Identify which cell holds the provided text, then report its (x, y) central coordinate. 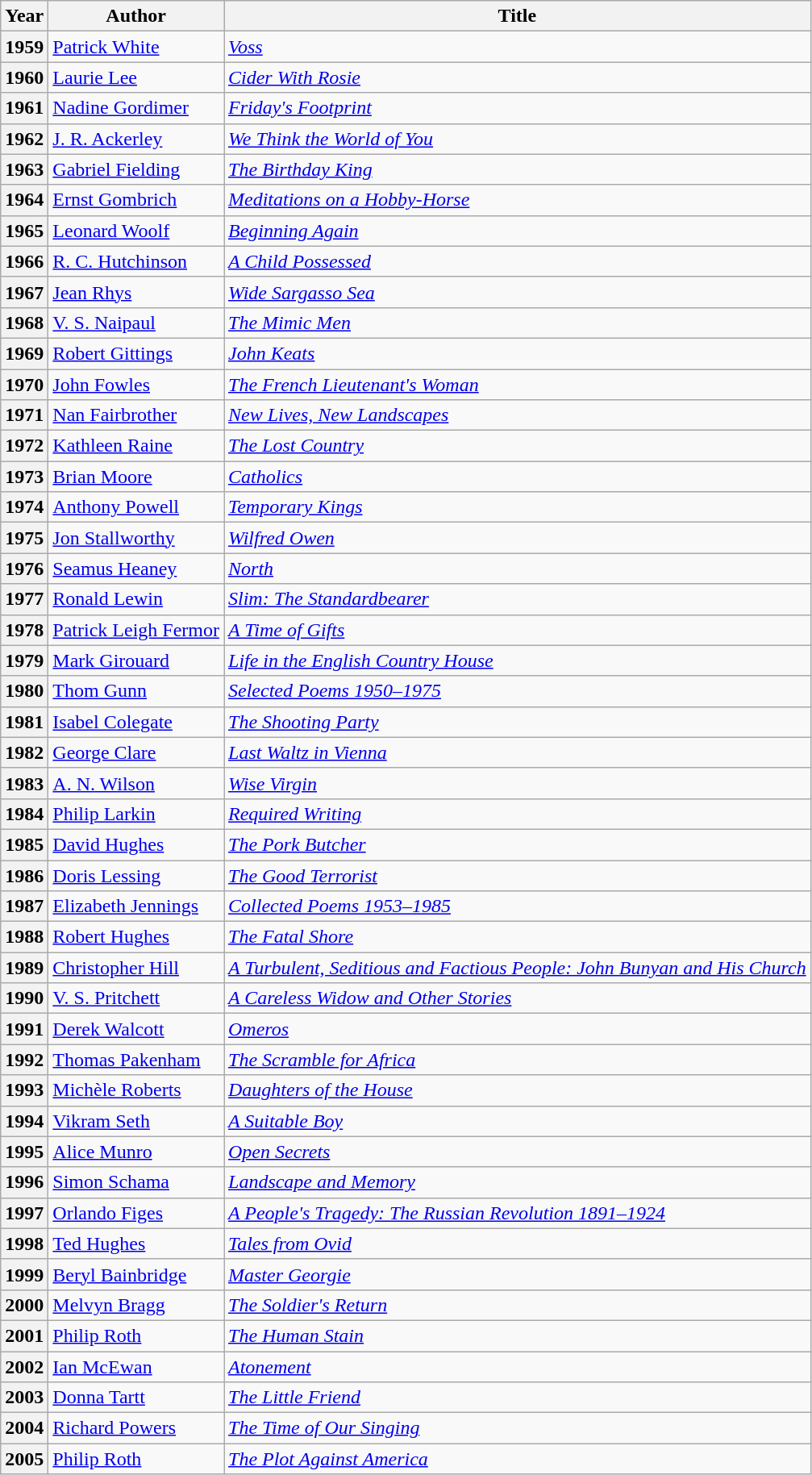
Beginning Again (518, 231)
Ted Hughes (136, 1244)
The Lost Country (518, 446)
2002 (24, 1367)
The Pork Butcher (518, 844)
A Turbulent, Seditious and Factious People: John Bunyan and His Church (518, 968)
Title (518, 16)
Gabriel Fielding (136, 169)
Doris Lessing (136, 875)
Omeros (518, 1029)
1987 (24, 906)
1970 (24, 385)
Collected Poems 1953–1985 (518, 906)
Open Secrets (518, 1152)
1968 (24, 323)
The Shooting Party (518, 722)
1975 (24, 538)
1978 (24, 630)
Required Writing (518, 814)
North (518, 569)
Friday's Footprint (518, 108)
Master Georgie (518, 1274)
We Think the World of You (518, 139)
Brian Moore (136, 477)
2000 (24, 1305)
A Child Possessed (518, 261)
Kathleen Raine (136, 446)
Jean Rhys (136, 292)
V. S. Pritchett (136, 998)
1967 (24, 292)
1979 (24, 660)
The Human Stain (518, 1335)
Thom Gunn (136, 691)
1993 (24, 1090)
Patrick Leigh Fermor (136, 630)
Orlando Figes (136, 1213)
Ian McEwan (136, 1367)
Jon Stallworthy (136, 538)
1971 (24, 415)
1966 (24, 261)
A Time of Gifts (518, 630)
Ronald Lewin (136, 599)
The Little Friend (518, 1398)
Voss (518, 47)
A Suitable Boy (518, 1121)
The Scramble for Africa (518, 1060)
V. S. Naipaul (136, 323)
1984 (24, 814)
2004 (24, 1428)
Melvyn Bragg (136, 1305)
David Hughes (136, 844)
1961 (24, 108)
The Time of Our Singing (518, 1428)
The Plot Against America (518, 1459)
George Clare (136, 752)
Ernst Gombrich (136, 200)
1969 (24, 353)
Author (136, 16)
Atonement (518, 1367)
Derek Walcott (136, 1029)
The Soldier's Return (518, 1305)
1988 (24, 937)
Simon Schama (136, 1182)
The French Lieutenant's Woman (518, 385)
1989 (24, 968)
1963 (24, 169)
1991 (24, 1029)
Cider With Rosie (518, 77)
John Keats (518, 353)
Nan Fairbrother (136, 415)
The Mimic Men (518, 323)
Year (24, 16)
1962 (24, 139)
J. R. Ackerley (136, 139)
Wise Virgin (518, 783)
Alice Munro (136, 1152)
1994 (24, 1121)
1976 (24, 569)
Wide Sargasso Sea (518, 292)
Michèle Roberts (136, 1090)
Elizabeth Jennings (136, 906)
2001 (24, 1335)
1985 (24, 844)
1986 (24, 875)
Beryl Bainbridge (136, 1274)
Isabel Colegate (136, 722)
1997 (24, 1213)
Richard Powers (136, 1428)
Nadine Gordimer (136, 108)
Seamus Heaney (136, 569)
New Lives, New Landscapes (518, 415)
Tales from Ovid (518, 1244)
2003 (24, 1398)
1980 (24, 691)
1992 (24, 1060)
1960 (24, 77)
1999 (24, 1274)
1959 (24, 47)
Life in the English Country House (518, 660)
1990 (24, 998)
The Birthday King (518, 169)
Catholics (518, 477)
Vikram Seth (136, 1121)
1982 (24, 752)
Wilfred Owen (518, 538)
Mark Girouard (136, 660)
A Careless Widow and Other Stories (518, 998)
R. C. Hutchinson (136, 261)
The Good Terrorist (518, 875)
2005 (24, 1459)
1972 (24, 446)
Thomas Pakenham (136, 1060)
Leonard Woolf (136, 231)
Temporary Kings (518, 507)
Laurie Lee (136, 77)
Philip Larkin (136, 814)
1998 (24, 1244)
A People's Tragedy: The Russian Revolution 1891–1924 (518, 1213)
A. N. Wilson (136, 783)
1964 (24, 200)
Donna Tartt (136, 1398)
Daughters of the House (518, 1090)
Patrick White (136, 47)
Robert Gittings (136, 353)
Last Waltz in Vienna (518, 752)
1983 (24, 783)
Christopher Hill (136, 968)
Robert Hughes (136, 937)
Anthony Powell (136, 507)
Slim: The Standardbearer (518, 599)
Selected Poems 1950–1975 (518, 691)
The Fatal Shore (518, 937)
John Fowles (136, 385)
1965 (24, 231)
1981 (24, 722)
1973 (24, 477)
1977 (24, 599)
Landscape and Memory (518, 1182)
Meditations on a Hobby-Horse (518, 200)
1995 (24, 1152)
1996 (24, 1182)
1974 (24, 507)
